Provide the (x, y) coordinate of the cell's center where the given text is located.  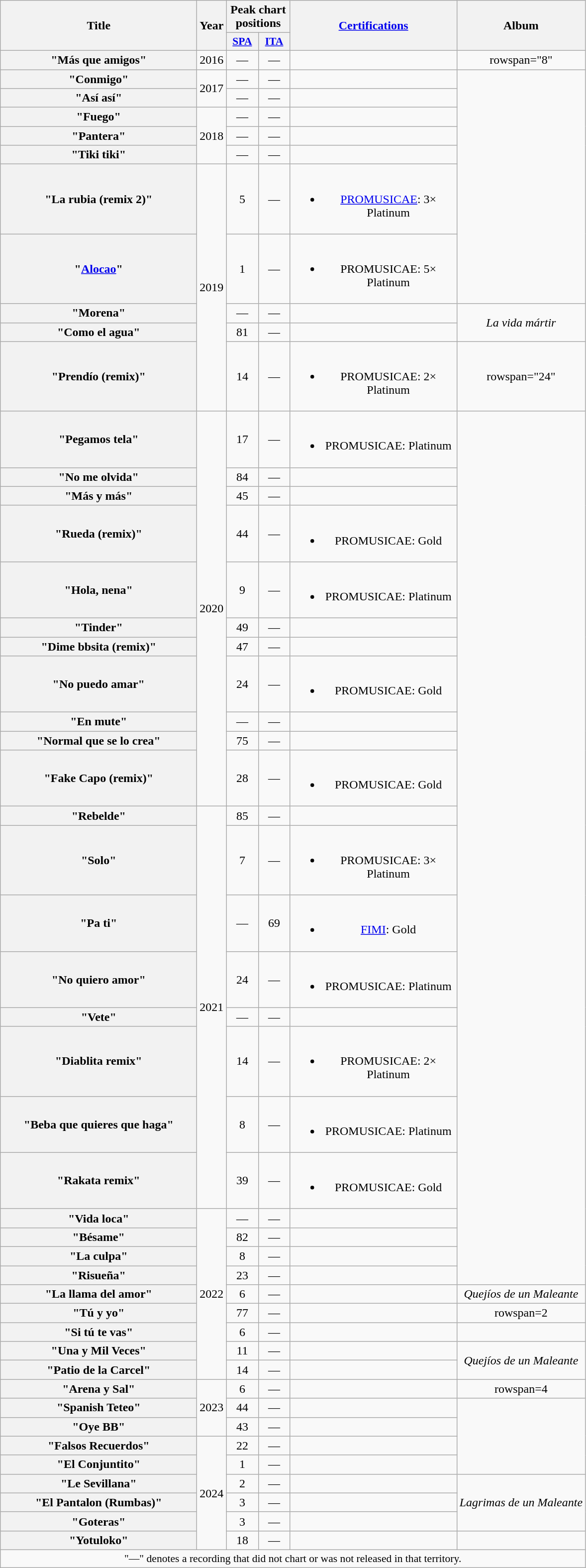
FIMI: Gold (373, 923)
81 (242, 332)
84 (242, 477)
"No me olvida" (98, 477)
"Una y Mil Veces" (98, 1351)
17 (242, 439)
2018 (212, 136)
"Diablita remix" (98, 1061)
PROMUSICAE: 5× Platinum (373, 269)
ITA (274, 42)
"La rubia (remix 2)" (98, 199)
"El Pantalon (Rumbas)" (98, 1502)
Year (212, 26)
"Falsos Recuerdos" (98, 1446)
rowspan="24" (521, 376)
La vida mártir (521, 323)
Peak chart positions (258, 17)
9 (242, 589)
"Le Sevillana" (98, 1483)
2019 (212, 288)
47 (242, 647)
2017 (212, 89)
"Spanish Teteo" (98, 1408)
"Oye BB" (98, 1427)
"Normal que se lo crea" (98, 741)
2020 (212, 609)
Album (521, 26)
"No puedo amar" (98, 684)
"Bésame" (98, 1237)
2 (242, 1483)
"No quiero amor" (98, 980)
"Si tú te vas" (98, 1332)
"Solo" (98, 860)
2024 (212, 1493)
45 (242, 496)
77 (242, 1313)
2022 (212, 1294)
rowspan="8" (521, 60)
Title (98, 26)
85 (242, 816)
"Beba que quieres que haga" (98, 1124)
"Prendío (remix)" (98, 376)
"Más y más" (98, 496)
"Yotuloko" (98, 1540)
"Goteras" (98, 1521)
22 (242, 1446)
Certifications (373, 26)
18 (242, 1540)
"Hola, nena" (98, 589)
"Tiki tiki" (98, 155)
11 (242, 1351)
"Rebelde" (98, 816)
43 (242, 1427)
"Fuego" (98, 117)
"Más que amigos" (98, 60)
"Patio de la Carcel" (98, 1370)
28 (242, 779)
2016 (212, 60)
"Risueña" (98, 1275)
7 (242, 860)
Lagrimas de un Maleante (521, 1502)
"Así así" (98, 98)
rowspan=4 (521, 1389)
69 (274, 923)
49 (242, 627)
rowspan=2 (521, 1313)
"Vida loca" (98, 1218)
75 (242, 741)
"—" denotes a recording that did not chart or was not released in that territory. (293, 1559)
"Dime bbsita (remix)" (98, 647)
5 (242, 199)
"Tinder" (98, 627)
"Arena y Sal" (98, 1389)
"Como el agua" (98, 332)
"Rakata remix" (98, 1181)
2021 (212, 1008)
"Tú y yo" (98, 1313)
"Rueda (remix)" (98, 534)
"Pegamos tela" (98, 439)
2023 (212, 1408)
39 (242, 1181)
"Vete" (98, 1017)
"La culpa" (98, 1256)
"Conmigo" (98, 79)
"Pa ti" (98, 923)
"El Conjuntito" (98, 1464)
82 (242, 1237)
"La llama del amor" (98, 1294)
"En mute" (98, 722)
SPA (242, 42)
"Pantera" (98, 136)
"Fake Capo (remix)" (98, 779)
23 (242, 1275)
"Morena" (98, 313)
"Alocao" (98, 269)
